Detect which cell encompasses the target text, then output its [x, y] center coordinate. 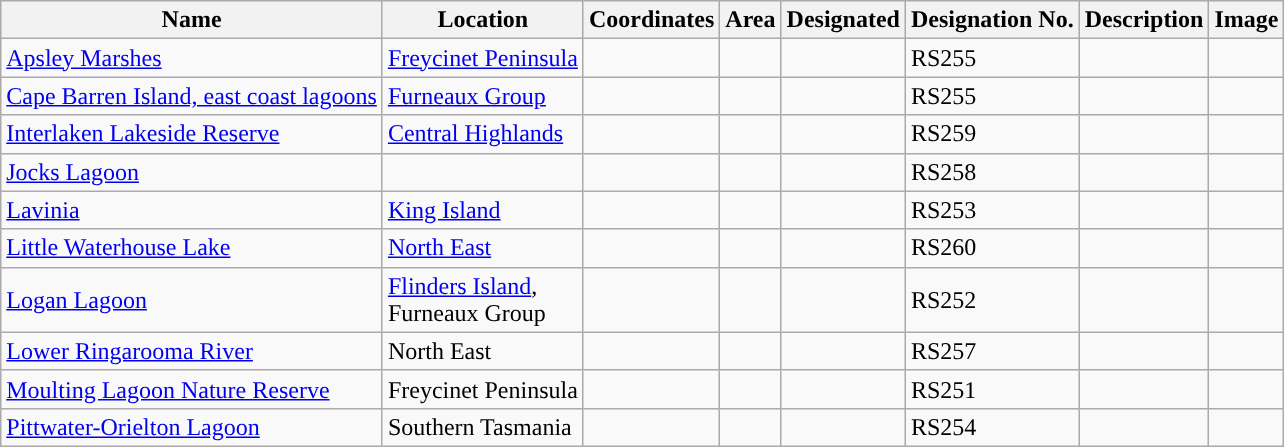
RS258 [992, 172]
Furneaux Group [482, 96]
Image [1246, 20]
Jocks Lagoon [192, 172]
Cape Barren Island, east coast lagoons [192, 96]
Flinders Island,Furneaux Group [482, 300]
Little Waterhouse Lake [192, 248]
Coordinates [651, 20]
Designated [843, 20]
Logan Lagoon [192, 300]
Lower Ringarooma River [192, 351]
King Island [482, 210]
Interlaken Lakeside Reserve [192, 134]
RS252 [992, 300]
Name [192, 20]
Pittwater-Orielton Lagoon [192, 427]
Designation No. [992, 20]
RS251 [992, 389]
RS259 [992, 134]
RS257 [992, 351]
Location [482, 20]
Moulting Lagoon Nature Reserve [192, 389]
RS253 [992, 210]
RS254 [992, 427]
Apsley Marshes [192, 58]
Central Highlands [482, 134]
Southern Tasmania [482, 427]
Lavinia [192, 210]
RS260 [992, 248]
Description [1144, 20]
Area [750, 20]
